Detect which cell encompasses the target text, then output its (x, y) center coordinate. 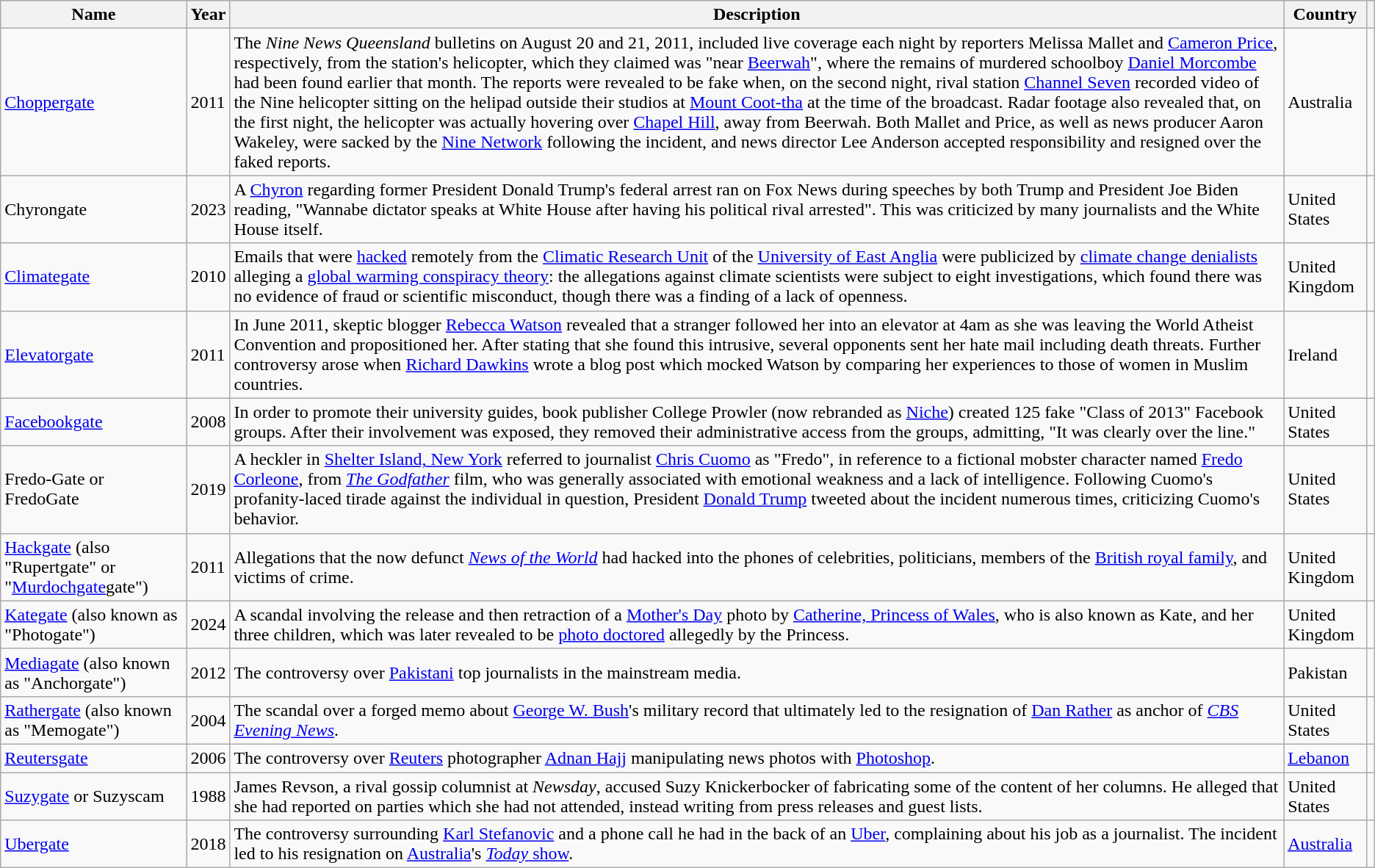
The controversy over Reuters photographer Adnan Hajj manipulating news photos with Photoshop. (757, 758)
Hackgate (also "Rupertgate" or "Murdochgategate") (94, 567)
Reutersgate (94, 758)
Choppergate (94, 102)
2006 (209, 758)
The controversy over Pakistani top journalists in the mainstream media. (757, 673)
Year (209, 15)
2024 (209, 624)
Climategate (94, 277)
Ireland (1325, 354)
Kategate (also known as "Photogate") (94, 624)
Name (94, 15)
Elevatorgate (94, 354)
Chyrongate (94, 209)
2012 (209, 673)
2019 (209, 489)
Facebookgate (94, 422)
Ubergate (94, 845)
2018 (209, 845)
2023 (209, 209)
Pakistan (1325, 673)
1988 (209, 796)
2008 (209, 422)
Fredo-Gate or FredoGate (94, 489)
Lebanon (1325, 758)
Description (757, 15)
2004 (209, 720)
Country (1325, 15)
Rathergate (also known as "Memogate") (94, 720)
Mediagate (also known as "Anchorgate") (94, 673)
Suzygate or Suzyscam (94, 796)
2010 (209, 277)
